For the text-containing cell, return its midpoint in (x, y) coordinate format. 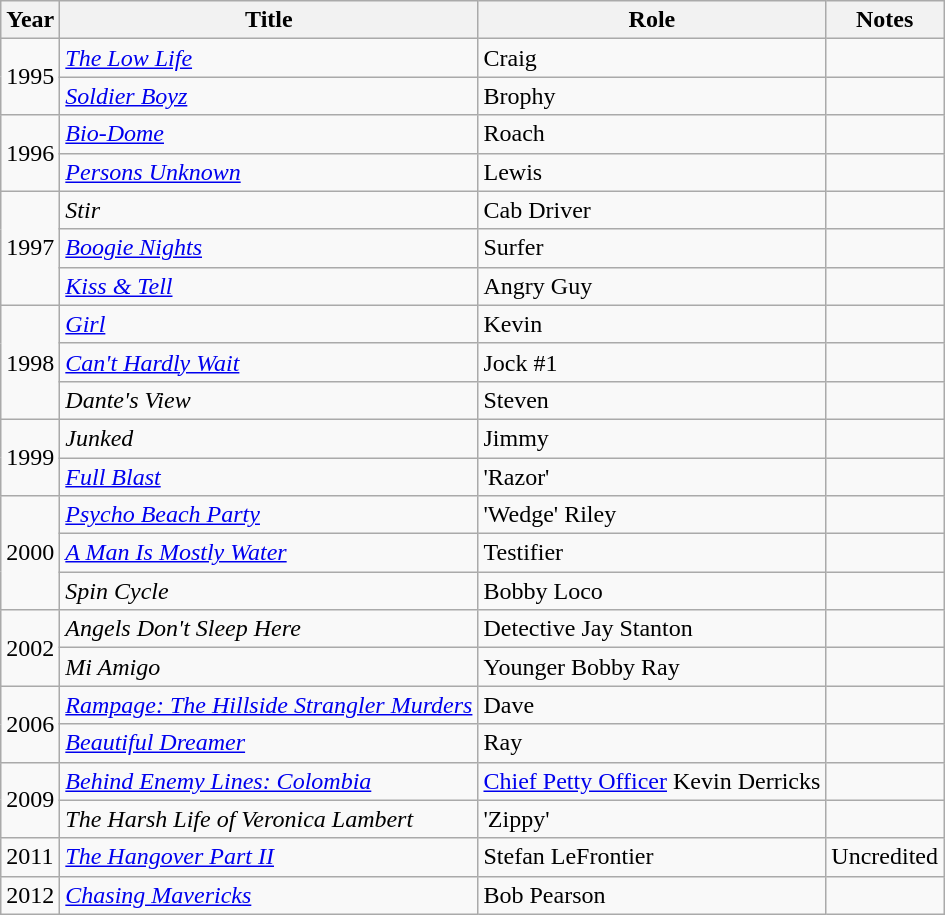
Bobby Loco (652, 591)
2000 (30, 553)
2012 (30, 895)
Angels Don't Sleep Here (269, 629)
Uncredited (885, 857)
Kiss & Tell (269, 286)
Chasing Mavericks (269, 895)
2002 (30, 648)
Detective Jay Stanton (652, 629)
2006 (30, 724)
2009 (30, 800)
'Razor' (652, 477)
The Harsh Life of Veronica Lambert (269, 819)
Cab Driver (652, 210)
Can't Hardly Wait (269, 362)
Spin Cycle (269, 591)
2011 (30, 857)
Stir (269, 210)
Soldier Boyz (269, 96)
1998 (30, 362)
Beautiful Dreamer (269, 743)
Bob Pearson (652, 895)
Lewis (652, 172)
Testifier (652, 553)
1999 (30, 457)
A Man Is Mostly Water (269, 553)
Junked (269, 438)
1996 (30, 153)
Jimmy (652, 438)
Role (652, 20)
Persons Unknown (269, 172)
'Zippy' (652, 819)
Craig (652, 58)
The Hangover Part II (269, 857)
Angry Guy (652, 286)
Rampage: The Hillside Strangler Murders (269, 705)
Jock #1 (652, 362)
Bio-Dome (269, 134)
Steven (652, 400)
Younger Bobby Ray (652, 667)
Notes (885, 20)
'Wedge' Riley (652, 515)
Boogie Nights (269, 248)
1995 (30, 77)
Dante's View (269, 400)
Full Blast (269, 477)
Psycho Beach Party (269, 515)
Roach (652, 134)
The Low Life (269, 58)
Girl (269, 324)
Kevin (652, 324)
Title (269, 20)
Stefan LeFrontier (652, 857)
Surfer (652, 248)
Dave (652, 705)
Brophy (652, 96)
Year (30, 20)
1997 (30, 248)
Mi Amigo (269, 667)
Chief Petty Officer Kevin Derricks (652, 781)
Ray (652, 743)
Behind Enemy Lines: Colombia (269, 781)
